Return the (x, y) coordinate for the center point of the cell that contains the specified text.  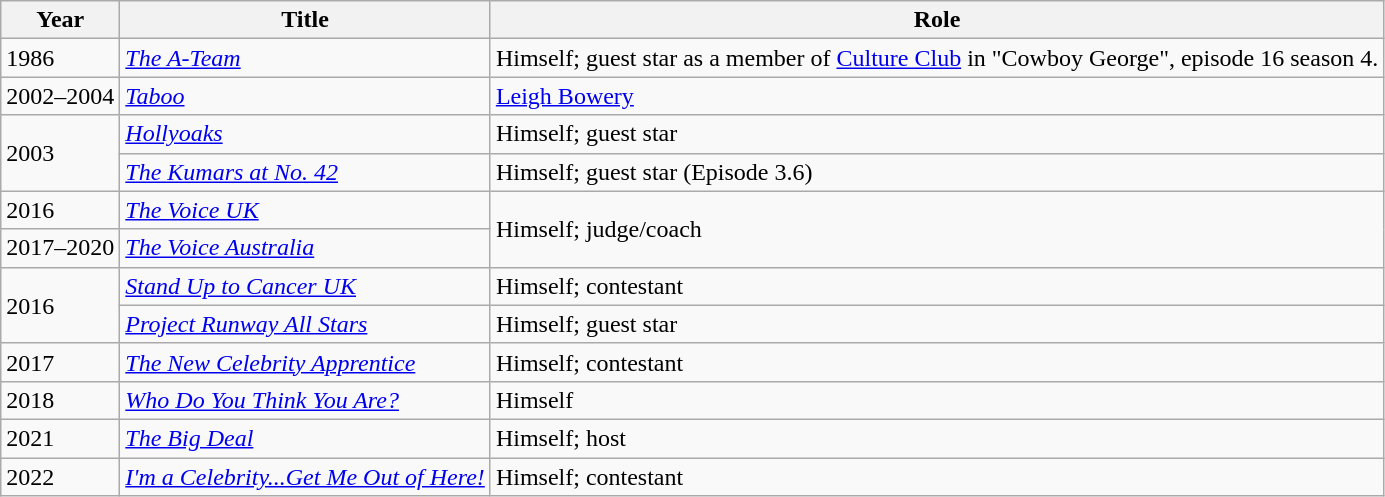
Himself (936, 400)
I'm a Celebrity...Get Me Out of Here! (306, 477)
2021 (60, 438)
2017–2020 (60, 248)
Who Do You Think You Are? (306, 400)
Taboo (306, 96)
Leigh Bowery (936, 96)
Role (936, 20)
The Kumars at No. 42 (306, 172)
2002–2004 (60, 96)
2003 (60, 153)
Stand Up to Cancer UK (306, 286)
Himself; guest star as a member of Culture Club in "Cowboy George", episode 16 season 4. (936, 58)
2017 (60, 362)
Title (306, 20)
1986 (60, 58)
Year (60, 20)
Himself; judge/coach (936, 229)
The Big Deal (306, 438)
The Voice UK (306, 210)
2022 (60, 477)
The New Celebrity Apprentice (306, 362)
Hollyoaks (306, 134)
The A-Team (306, 58)
Project Runway All Stars (306, 324)
Himself; host (936, 438)
2018 (60, 400)
The Voice Australia (306, 248)
Himself; guest star (Episode 3.6) (936, 172)
